Pinpoint the cell where the given text exists, returning its (X, Y) midpoint coordinate. 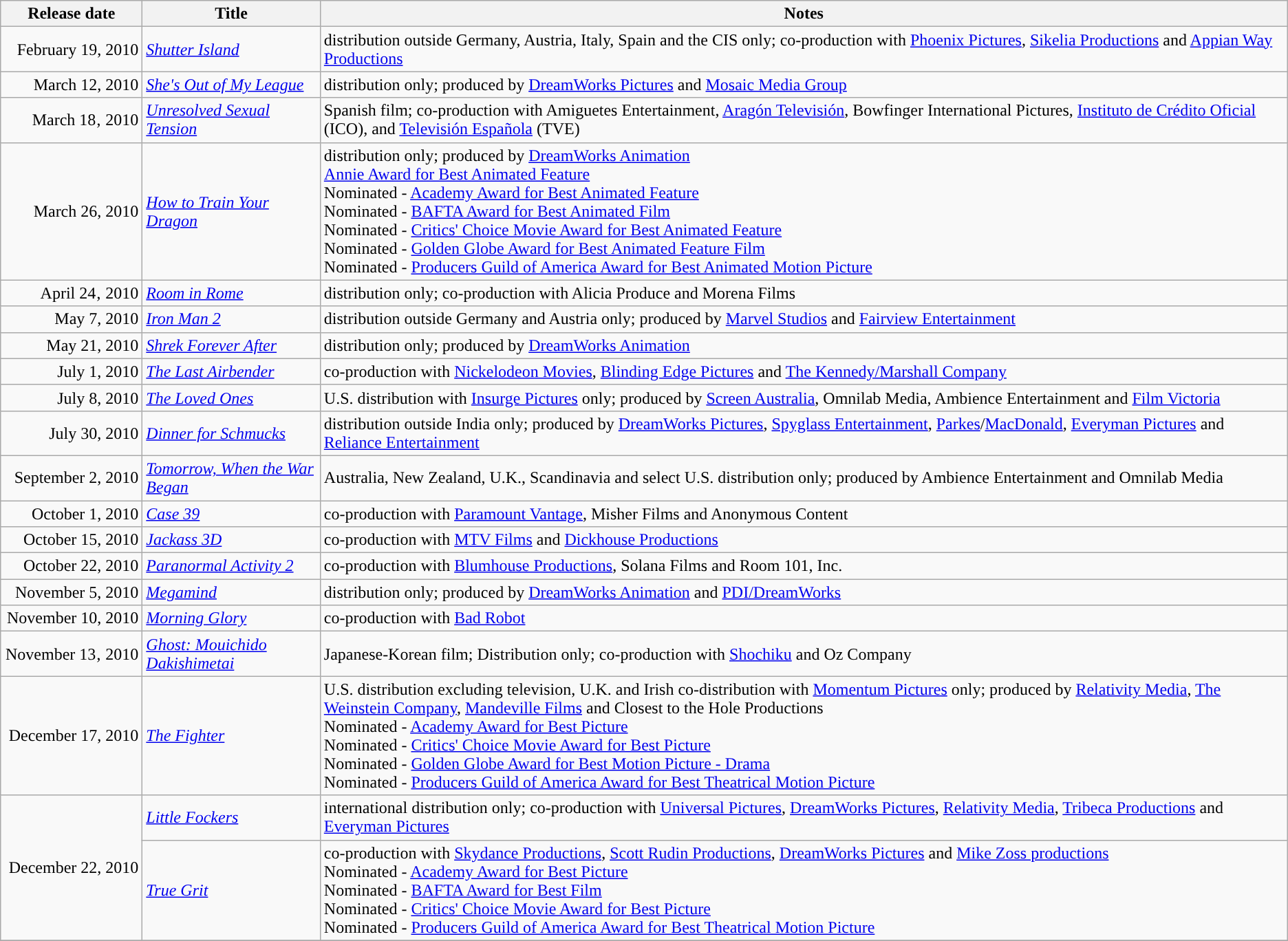
May 21, 2010 (72, 345)
December 22, 2010 (72, 868)
co-production with Nickelodeon Movies, Blinding Edge Pictures and The Kennedy/Marshall Company (804, 371)
Paranormal Activity 2 (231, 566)
co-production with Blumhouse Productions, Solana Films and Room 101, Inc. (804, 566)
Title (231, 14)
October 22, 2010 (72, 566)
November 13‚ 2010 (72, 653)
distribution only; produced by DreamWorks Animation (804, 345)
Japanese-Korean film; Distribution only; co-production with Shochiku and Oz Company (804, 653)
November 5, 2010 (72, 592)
distribution outside Germany and Austria only; produced by Marvel Studios and Fairview Entertainment (804, 319)
True Grit (231, 890)
How to Train Your Dragon (231, 211)
Megamind (231, 592)
Morning Glory (231, 618)
July 8, 2010 (72, 398)
March 18‚ 2010 (72, 120)
Iron Man 2 (231, 319)
Tomorrow, When the War Began (231, 477)
March 12, 2010 (72, 85)
December 17, 2010 (72, 736)
Little Fockers (231, 817)
Ghost: Mouichido Dakishimetai (231, 653)
Unresolved Sexual Tension (231, 120)
July 30, 2010 (72, 433)
The Fighter (231, 736)
Room in Rome (231, 293)
September 2, 2010 (72, 477)
She's Out of My League (231, 85)
Case 39 (231, 514)
October 15, 2010 (72, 540)
Jackass 3D (231, 540)
May 7, 2010 (72, 319)
Australia, New Zealand, U.K., Scandinavia and select U.S. distribution only; produced by Ambience Entertainment and Omnilab Media (804, 477)
Dinner for Schmucks (231, 433)
July 1, 2010 (72, 371)
U.S. distribution with Insurge Pictures only; produced by Screen Australia, Omnilab Media, Ambience Entertainment and Film Victoria (804, 398)
November 10, 2010 (72, 618)
Release date (72, 14)
distribution only; produced by DreamWorks Pictures and Mosaic Media Group (804, 85)
co-production with MTV Films and Dickhouse Productions (804, 540)
October 1, 2010 (72, 514)
April 24‚ 2010 (72, 293)
February 19, 2010 (72, 50)
Shrek Forever After (231, 345)
co-production with Paramount Vantage, Misher Films and Anonymous Content (804, 514)
distribution only; co-production with Alicia Produce and Morena Films (804, 293)
The Last Airbender (231, 371)
Shutter Island (231, 50)
co-production with Bad Robot (804, 618)
March 26, 2010 (72, 211)
Notes (804, 14)
distribution only; produced by DreamWorks Animation and PDI/DreamWorks (804, 592)
The Loved Ones (231, 398)
